Locate the cell with the specified text and output its [X, Y] center coordinate. 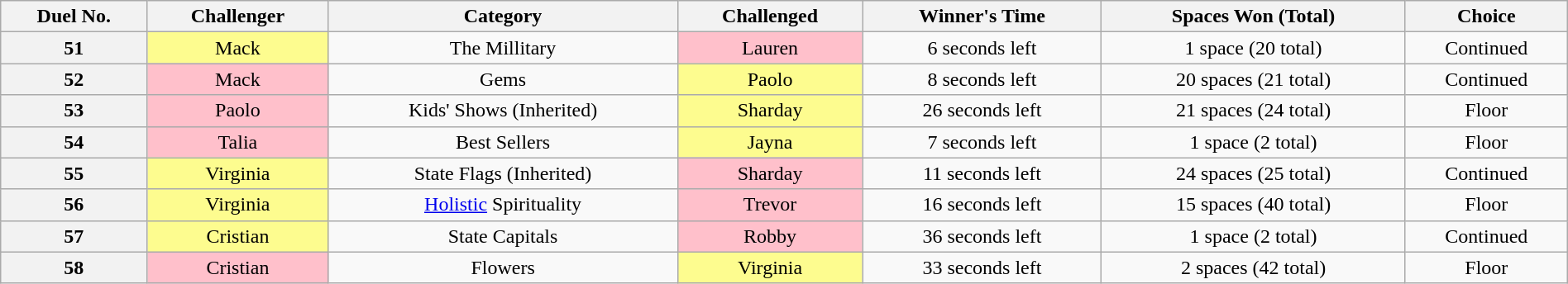
21 spaces (24 total) [1254, 111]
Flowers [503, 267]
Category [503, 17]
Lauren [770, 48]
52 [74, 79]
Challenged [770, 17]
Gems [503, 79]
7 seconds left [982, 142]
The Millitary [503, 48]
54 [74, 142]
Spaces Won (Total) [1254, 17]
33 seconds left [982, 267]
Duel No. [74, 17]
15 spaces (40 total) [1254, 205]
Robby [770, 236]
State Flags (Inherited) [503, 173]
24 spaces (25 total) [1254, 173]
Winner's Time [982, 17]
57 [74, 236]
53 [74, 111]
20 spaces (21 total) [1254, 79]
26 seconds left [982, 111]
36 seconds left [982, 236]
55 [74, 173]
Best Sellers [503, 142]
Trevor [770, 205]
16 seconds left [982, 205]
Jayna [770, 142]
Challenger [238, 17]
1 space (20 total) [1254, 48]
56 [74, 205]
Talia [238, 142]
51 [74, 48]
Holistic Spirituality [503, 205]
State Capitals [503, 236]
8 seconds left [982, 79]
58 [74, 267]
Choice [1486, 17]
2 spaces (42 total) [1254, 267]
Kids' Shows (Inherited) [503, 111]
6 seconds left [982, 48]
11 seconds left [982, 173]
